Scan for the cell matching the given text and deliver its (x, y) coordinate at center. 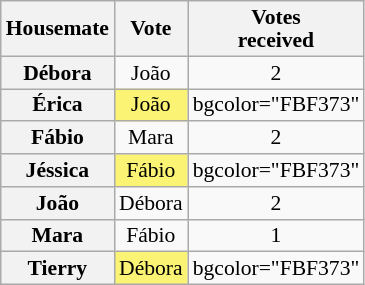
Votesreceived (276, 28)
Vote (151, 28)
Housemate (58, 28)
1 (276, 236)
Jéssica (58, 170)
Tierry (58, 268)
Érica (58, 106)
